Detect which cell encompasses the target text, then output its [X, Y] center coordinate. 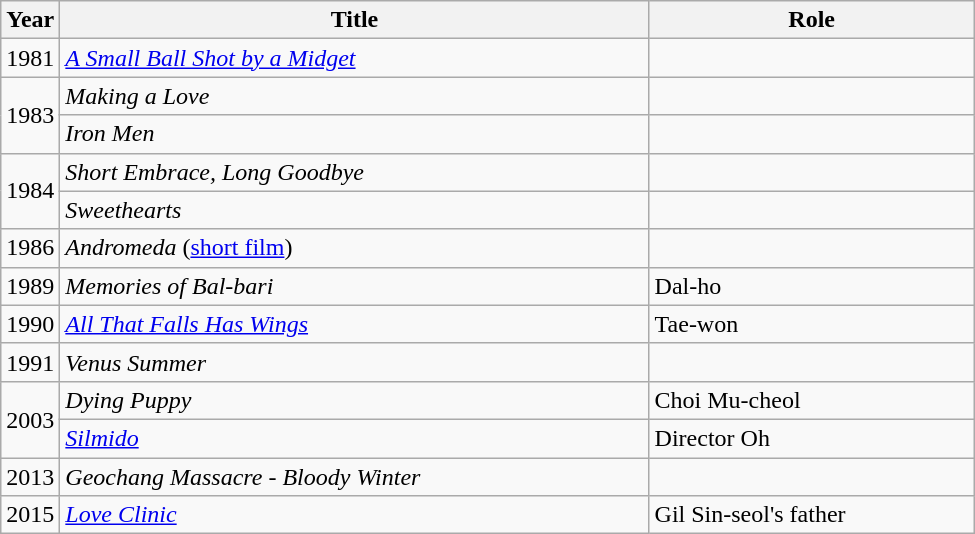
Role [812, 20]
Title [354, 20]
Short Embrace, Long Goodbye [354, 172]
Dal-ho [812, 286]
Love Clinic [354, 515]
1989 [30, 286]
Venus Summer [354, 362]
Tae-won [812, 324]
1983 [30, 115]
Dying Puppy [354, 400]
2013 [30, 477]
1990 [30, 324]
1981 [30, 58]
2003 [30, 419]
Making a Love [354, 96]
Director Oh [812, 438]
Gil Sin-seol's father [812, 515]
1984 [30, 191]
Silmido [354, 438]
A Small Ball Shot by a Midget [354, 58]
Choi Mu-cheol [812, 400]
Geochang Massacre - Bloody Winter [354, 477]
All That Falls Has Wings [354, 324]
Iron Men [354, 134]
Year [30, 20]
Andromeda (short film) [354, 248]
2015 [30, 515]
Sweethearts [354, 210]
1991 [30, 362]
1986 [30, 248]
Memories of Bal-bari [354, 286]
